Return the [x, y] coordinate for the center point of the cell that contains the specified text.  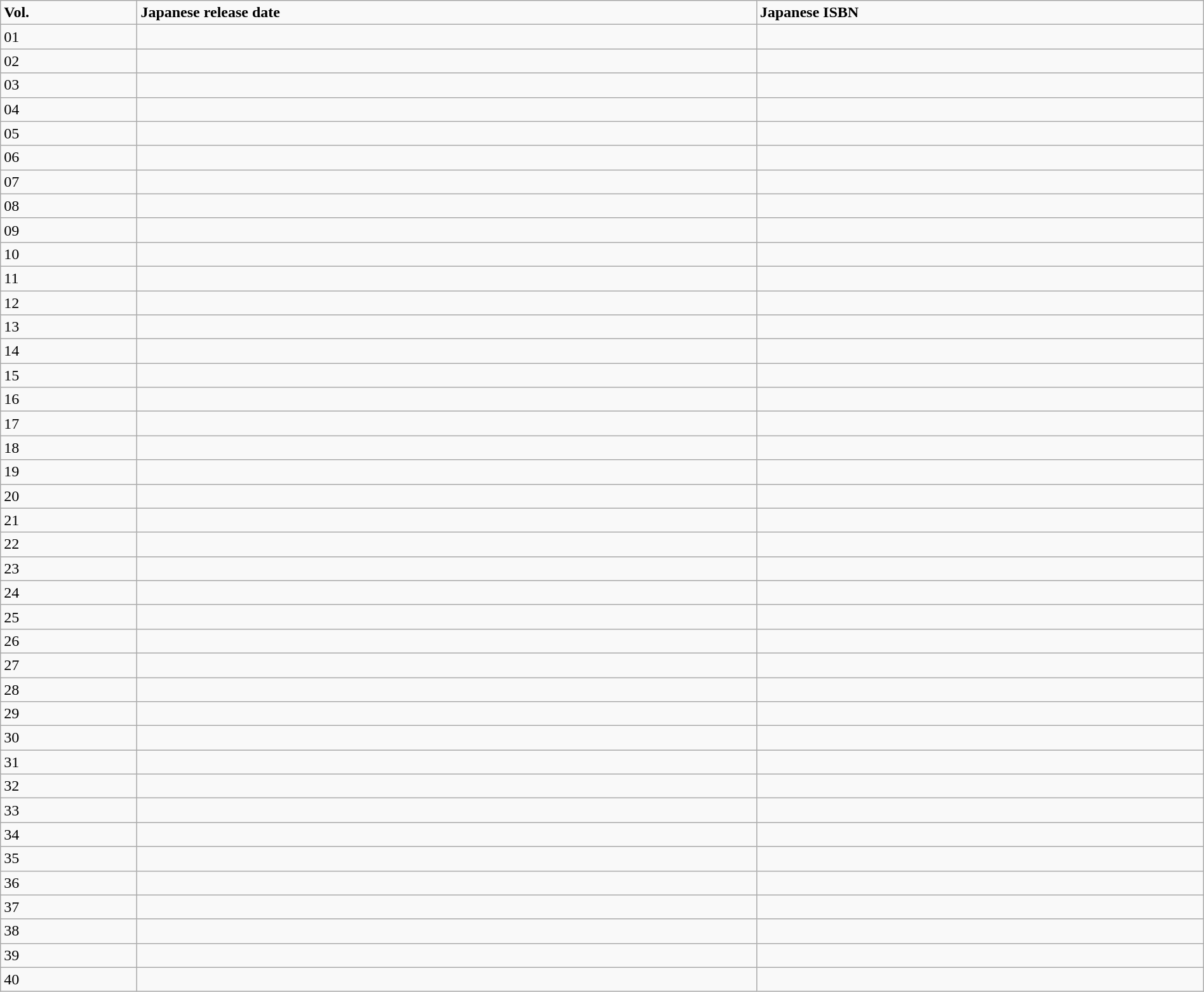
24 [69, 593]
14 [69, 351]
19 [69, 472]
22 [69, 544]
10 [69, 254]
Vol. [69, 13]
25 [69, 617]
17 [69, 424]
04 [69, 109]
30 [69, 738]
40 [69, 979]
16 [69, 399]
36 [69, 883]
21 [69, 520]
38 [69, 931]
20 [69, 496]
28 [69, 689]
31 [69, 762]
09 [69, 230]
02 [69, 61]
13 [69, 327]
12 [69, 303]
Japanese release date [447, 13]
07 [69, 182]
34 [69, 834]
23 [69, 568]
32 [69, 786]
06 [69, 158]
Japanese ISBN [980, 13]
26 [69, 641]
29 [69, 714]
05 [69, 133]
15 [69, 375]
33 [69, 810]
01 [69, 37]
35 [69, 859]
03 [69, 85]
37 [69, 907]
18 [69, 448]
27 [69, 665]
11 [69, 278]
39 [69, 955]
08 [69, 206]
